Search for the cell housing the specified text and yield its (X, Y) center coordinate. 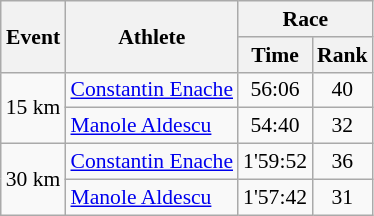
Race (306, 19)
Event (34, 36)
1'57:42 (275, 197)
Time (275, 55)
40 (342, 90)
54:40 (275, 126)
Rank (342, 55)
36 (342, 162)
15 km (34, 108)
31 (342, 197)
30 km (34, 180)
1'59:52 (275, 162)
56:06 (275, 90)
32 (342, 126)
Athlete (152, 36)
